Return (X, Y) of the center of cell containing provided text 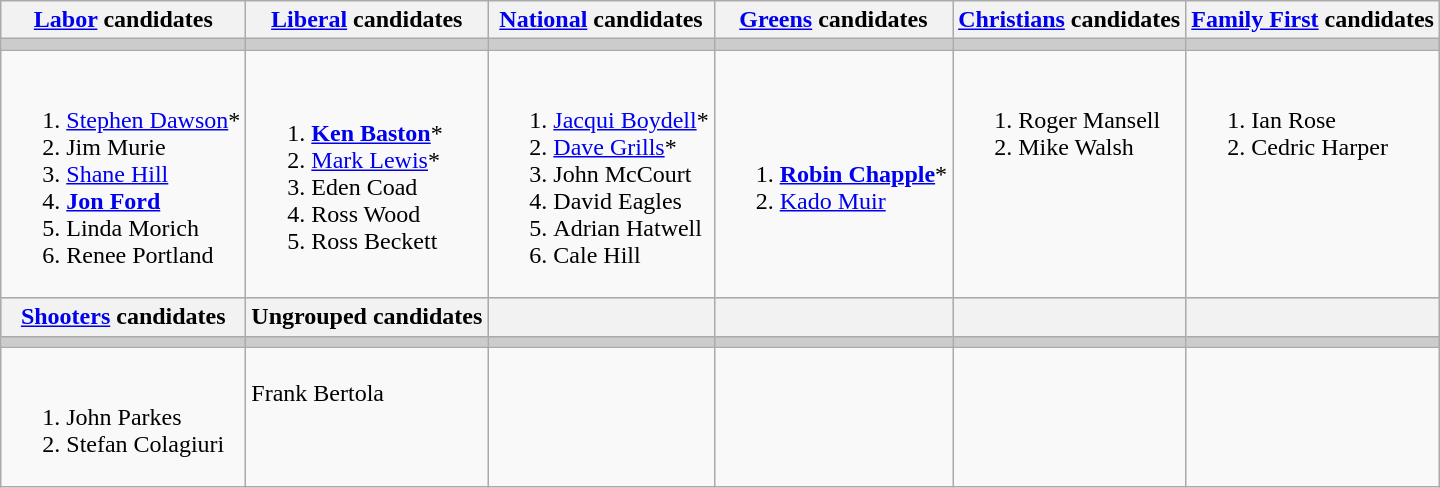
Ken Baston*Mark Lewis*Eden CoadRoss WoodRoss Beckett (367, 174)
National candidates (601, 20)
Frank Bertola (367, 417)
Ungrouped candidates (367, 317)
Robin Chapple*Kado Muir (833, 174)
Jacqui Boydell*Dave Grills*John McCourtDavid EaglesAdrian HatwellCale Hill (601, 174)
Labor candidates (124, 20)
John ParkesStefan Colagiuri (124, 417)
Greens candidates (833, 20)
Family First candidates (1313, 20)
Christians candidates (1070, 20)
Ian RoseCedric Harper (1313, 174)
Stephen Dawson*Jim MurieShane HillJon FordLinda MorichRenee Portland (124, 174)
Roger MansellMike Walsh (1070, 174)
Liberal candidates (367, 20)
Shooters candidates (124, 317)
